From the cell containing the given text, extract its center point as [X, Y] coordinate. 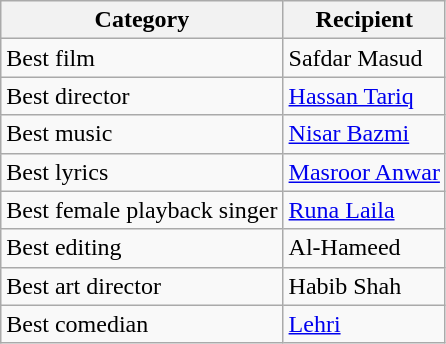
Best comedian [142, 324]
Best director [142, 96]
Best lyrics [142, 172]
Recipient [364, 20]
Runa Laila [364, 210]
Habib Shah [364, 286]
Lehri [364, 324]
Best art director [142, 286]
Best music [142, 134]
Hassan Tariq [364, 96]
Best female playback singer [142, 210]
Best editing [142, 248]
Nisar Bazmi [364, 134]
Best film [142, 58]
Safdar Masud [364, 58]
Category [142, 20]
Al-Hameed [364, 248]
Masroor Anwar [364, 172]
